Detect which cell encompasses the target text, then output its (x, y) center coordinate. 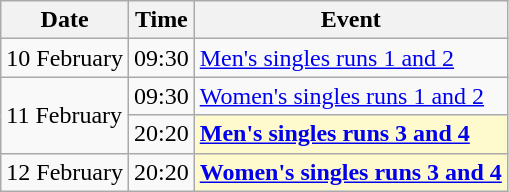
Time (161, 20)
Women's singles runs 1 and 2 (350, 96)
10 February (65, 58)
11 February (65, 115)
Men's singles runs 1 and 2 (350, 58)
12 February (65, 172)
Date (65, 20)
Event (350, 20)
Women's singles runs 3 and 4 (350, 172)
Men's singles runs 3 and 4 (350, 134)
